Extract the [X, Y] coordinate from the center of the cell holding the provided text.  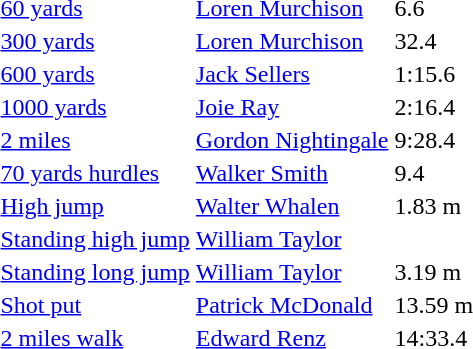
Gordon Nightingale [292, 140]
Joie Ray [292, 107]
Walker Smith [292, 173]
Walter Whalen [292, 206]
Patrick McDonald [292, 305]
Loren Murchison [292, 41]
Jack Sellers [292, 74]
